For the text-containing cell, return its midpoint in (x, y) coordinate format. 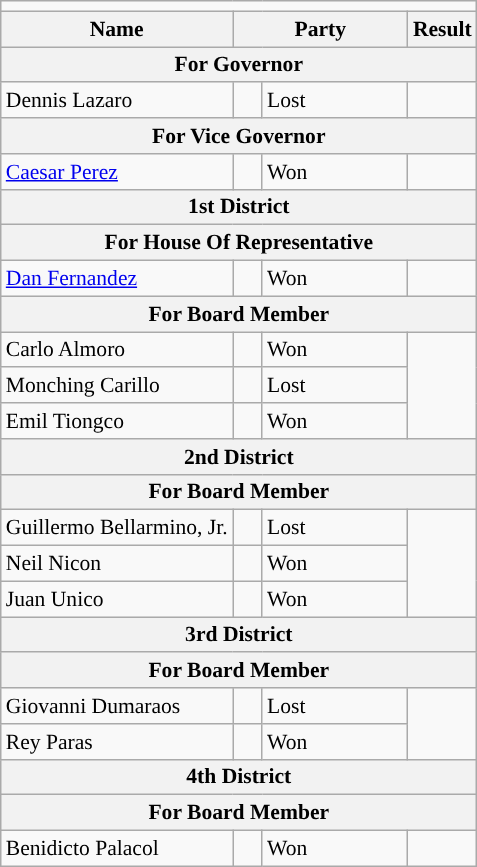
Guillermo Bellarmino, Jr. (117, 528)
Rey Paras (117, 742)
Neil Nicon (117, 564)
4th District (239, 777)
Dennis Lazaro (117, 101)
Benidicto Palacol (117, 849)
For House Of Representative (239, 243)
Juan Unico (117, 599)
Name (117, 29)
For Vice Governor (239, 136)
For Governor (239, 65)
Giovanni Dumaraos (117, 706)
2nd District (239, 457)
Party (320, 29)
Dan Fernandez (117, 279)
Emil Tiongco (117, 421)
3rd District (239, 635)
Monching Carillo (117, 386)
Result (442, 29)
Caesar Perez (117, 172)
Carlo Almoro (117, 350)
1st District (239, 207)
